Output the [X, Y] coordinate of the center of the cell containing the given text.  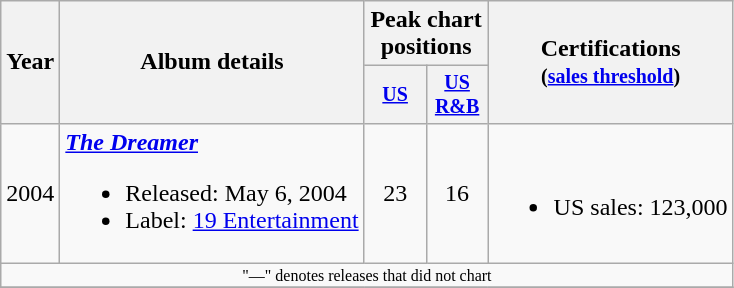
Year [30, 62]
The DreamerReleased: May 6, 2004Label: 19 Entertainment [212, 193]
Peak chart positions [426, 34]
Certifications(sales threshold) [610, 62]
2004 [30, 193]
Album details [212, 62]
US [395, 94]
"—" denotes releases that did not chart [367, 275]
US sales: 123,000 [610, 193]
16 [457, 193]
USR&B [457, 94]
23 [395, 193]
